For the text-containing cell, return its midpoint in [X, Y] coordinate format. 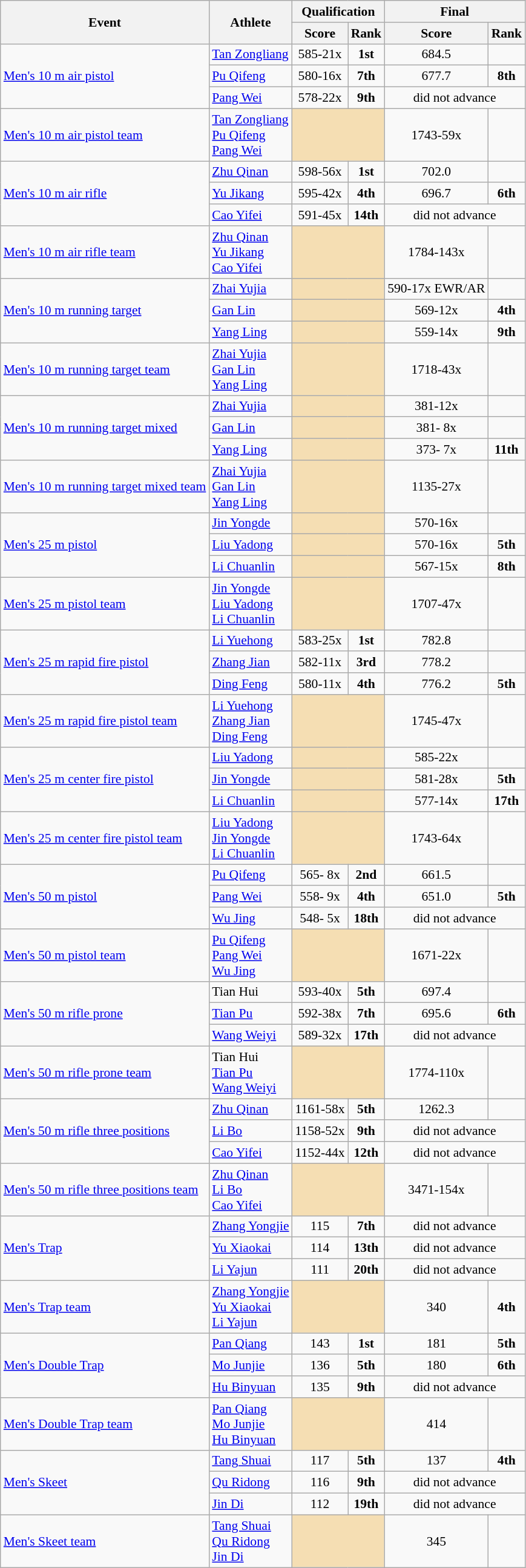
Zhu QinanYu JikangCao Yifei [251, 252]
Pan Qiang [251, 1344]
1135-27x [436, 487]
114 [320, 1248]
548- 5x [320, 918]
20th [367, 1270]
782.8 [436, 641]
Men's 10 m air pistol [105, 76]
Men's Trap [105, 1248]
Men's 10 m running target team [105, 369]
Tan Zongliang [251, 55]
1743-59x [436, 134]
111 [320, 1270]
1743-64x [436, 838]
180 [436, 1366]
19th [367, 1504]
1152-44x [320, 1153]
Athlete [251, 22]
Event [105, 22]
Zhu QinanLi BoCao Yifei [251, 1189]
Men's 10 m running target mixed team [105, 487]
1158-52x [320, 1131]
591-45x [320, 215]
Qualification [339, 12]
373- 7x [436, 449]
Men's 50 m pistol [105, 896]
137 [436, 1461]
Men's 50 m rifle three positions [105, 1131]
Yu Xiaokai [251, 1248]
340 [436, 1307]
135 [320, 1387]
Men's 25 m center fire pistol [105, 779]
Men's 25 m pistol [105, 545]
Tang ShuaiQu RidongJin Di [251, 1541]
345 [436, 1541]
569-12x [436, 311]
Men's Skeet [105, 1483]
Men's 10 m air pistol team [105, 134]
2nd [367, 875]
112 [320, 1504]
Li Yajun [251, 1270]
585-22x [436, 758]
Men's 10 m running target mixed [105, 428]
381-12x [436, 406]
Li Bo [251, 1131]
Qu Ridong [251, 1483]
181 [436, 1344]
778.2 [436, 663]
590-17x EWR/AR [436, 289]
776.2 [436, 684]
Men's 50 m rifle prone [105, 1014]
585-21x [320, 55]
559-14x [436, 332]
14th [367, 215]
580-16x [320, 76]
143 [320, 1344]
115 [320, 1226]
Liu YadongJin YongdeLi Chuanlin [251, 838]
Men's 25 m rapid fire pistol team [105, 721]
Tan ZongliangPu QifengPang Wei [251, 134]
Jin Di [251, 1504]
1161-58x [320, 1110]
Tian HuiTian PuWang Weiyi [251, 1072]
677.7 [436, 76]
Zhang YongjieYu XiaokaiLi Yajun [251, 1307]
651.0 [436, 897]
583-25x [320, 641]
414 [436, 1424]
565- 8x [320, 875]
1745-47x [436, 721]
589-32x [320, 1036]
Jin YongdeLiu YadongLi Chuanlin [251, 603]
582-11x [320, 663]
661.5 [436, 875]
581-28x [436, 779]
578-22x [320, 98]
Men's 25 m rapid fire pistol [105, 663]
Zhang Yongjie [251, 1226]
697.4 [436, 992]
696.7 [436, 194]
117 [320, 1461]
Mo Junjie [251, 1366]
1262.3 [436, 1110]
11th [507, 449]
Men's 50 m rifle prone team [105, 1072]
3rd [367, 663]
1784-143x [436, 252]
381- 8x [436, 428]
136 [320, 1366]
Final [455, 12]
Tian Pu [251, 1014]
592-38x [320, 1014]
116 [320, 1483]
Men's 50 m pistol team [105, 956]
Men's Double Trap [105, 1365]
695.6 [436, 1014]
Men's Skeet team [105, 1541]
1671-22x [436, 956]
Men's Trap team [105, 1307]
Wang Weiyi [251, 1036]
Men's 10 m air rifle [105, 194]
Zhang Jian [251, 663]
Tang Shuai [251, 1461]
Tian Hui [251, 992]
1718-43x [436, 369]
580-11x [320, 684]
Pu QifengPang WeiWu Jing [251, 956]
598-56x [320, 172]
Li YuehongZhang JianDing Feng [251, 721]
Men's 25 m pistol team [105, 603]
12th [367, 1153]
593-40x [320, 992]
684.5 [436, 55]
18th [367, 918]
Ding Feng [251, 684]
3471-154x [436, 1189]
Men's 10 m air rifle team [105, 252]
Men's 50 m rifle three positions team [105, 1189]
567-15x [436, 567]
Wu Jing [251, 918]
Men's 25 m center fire pistol team [105, 838]
Li Yuehong [251, 641]
Men's Double Trap team [105, 1424]
Hu Binyuan [251, 1387]
702.0 [436, 172]
Pan QiangMo JunjieHu Binyuan [251, 1424]
1774-110x [436, 1072]
13th [367, 1248]
558- 9x [320, 897]
Men's 10 m running target [105, 310]
577-14x [436, 801]
Yu Jikang [251, 194]
595-42x [320, 194]
1707-47x [436, 603]
